Search for the cell housing the specified text and yield its [x, y] center coordinate. 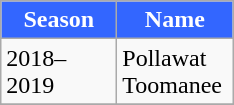
Name [175, 20]
Pollawat Toomanee [175, 72]
Season [59, 20]
2018–2019 [59, 72]
